Provide the (X, Y) coordinate of the cell's center where the given text is located.  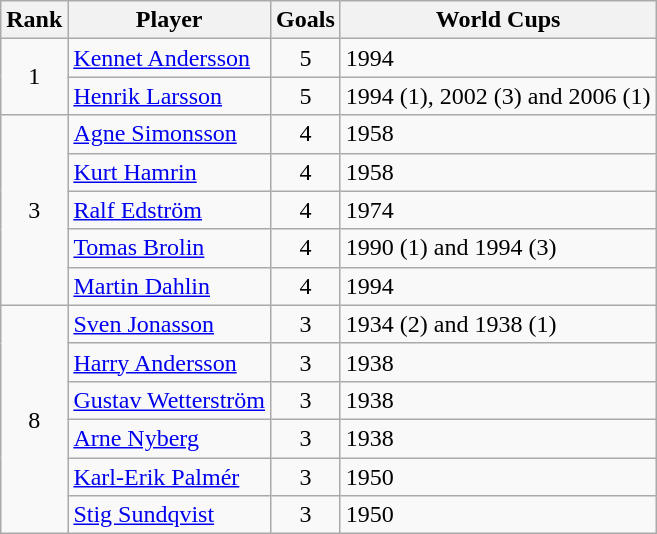
8 (34, 419)
Arne Nyberg (170, 438)
Gustav Wetterström (170, 400)
1934 (2) and 1938 (1) (498, 324)
Ralf Edström (170, 210)
World Cups (498, 20)
Tomas Brolin (170, 248)
Agne Simonsson (170, 134)
1974 (498, 210)
1990 (1) and 1994 (3) (498, 248)
1994 (1), 2002 (3) and 2006 (1) (498, 96)
Henrik Larsson (170, 96)
Kurt Hamrin (170, 172)
Goals (306, 20)
1 (34, 77)
Harry Andersson (170, 362)
Kennet Andersson (170, 58)
Karl-Erik Palmér (170, 477)
Martin Dahlin (170, 286)
Rank (34, 20)
Stig Sundqvist (170, 515)
Player (170, 20)
Sven Jonasson (170, 324)
